Determine the (X, Y) coordinate at the center of the cell enclosing the given text.  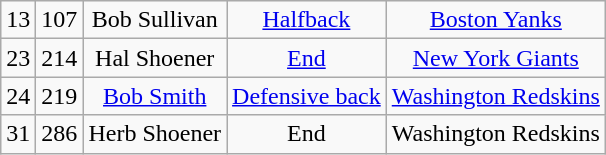
24 (18, 96)
214 (60, 58)
31 (18, 134)
Boston Yanks (496, 20)
23 (18, 58)
107 (60, 20)
13 (18, 20)
Halfback (307, 20)
Hal Shoener (155, 58)
286 (60, 134)
219 (60, 96)
Herb Shoener (155, 134)
Defensive back (307, 96)
New York Giants (496, 58)
Bob Sullivan (155, 20)
Bob Smith (155, 96)
